Pinpoint the cell where the given text exists, returning its (x, y) midpoint coordinate. 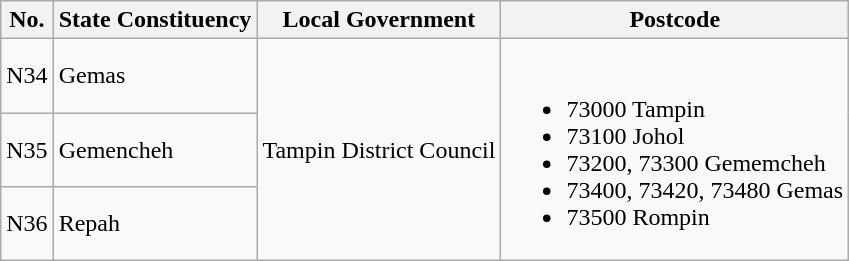
Gemas (155, 76)
Postcode (675, 20)
Repah (155, 223)
State Constituency (155, 20)
N35 (27, 149)
Gemencheh (155, 149)
73000 Tampin73100 Johol73200, 73300 Gememcheh73400, 73420, 73480 Gemas73500 Rompin (675, 150)
N36 (27, 223)
No. (27, 20)
Local Government (379, 20)
Tampin District Council (379, 150)
N34 (27, 76)
